Return [X, Y] of the center of cell containing provided text 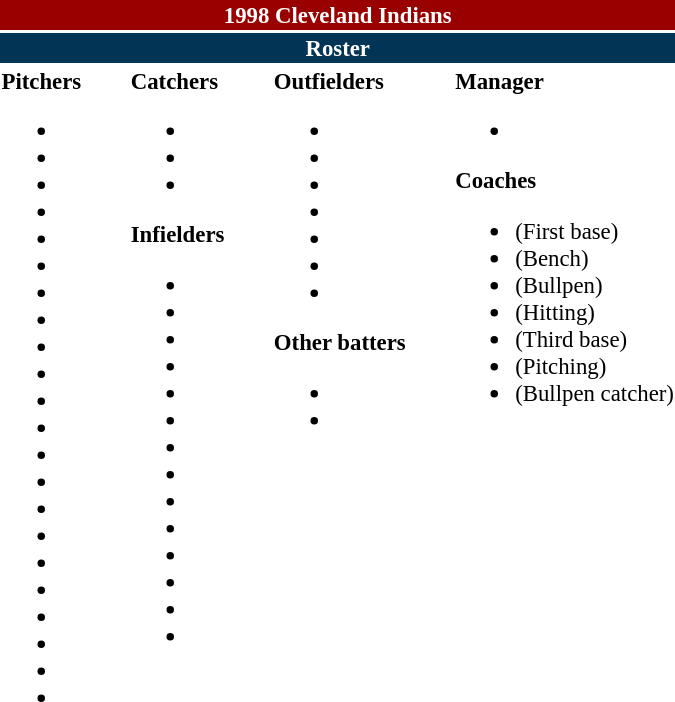
1998 Cleveland Indians [338, 15]
Roster [338, 48]
